Search for the cell housing the specified text and yield its [x, y] center coordinate. 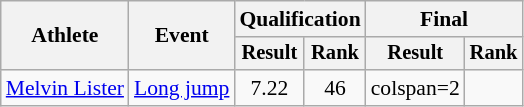
Melvin Lister [65, 88]
46 [334, 88]
Athlete [65, 36]
Qualification [300, 19]
Event [182, 36]
colspan=2 [416, 88]
Final [444, 19]
Long jump [182, 88]
7.22 [269, 88]
